Search for the cell housing the specified text and yield its [X, Y] center coordinate. 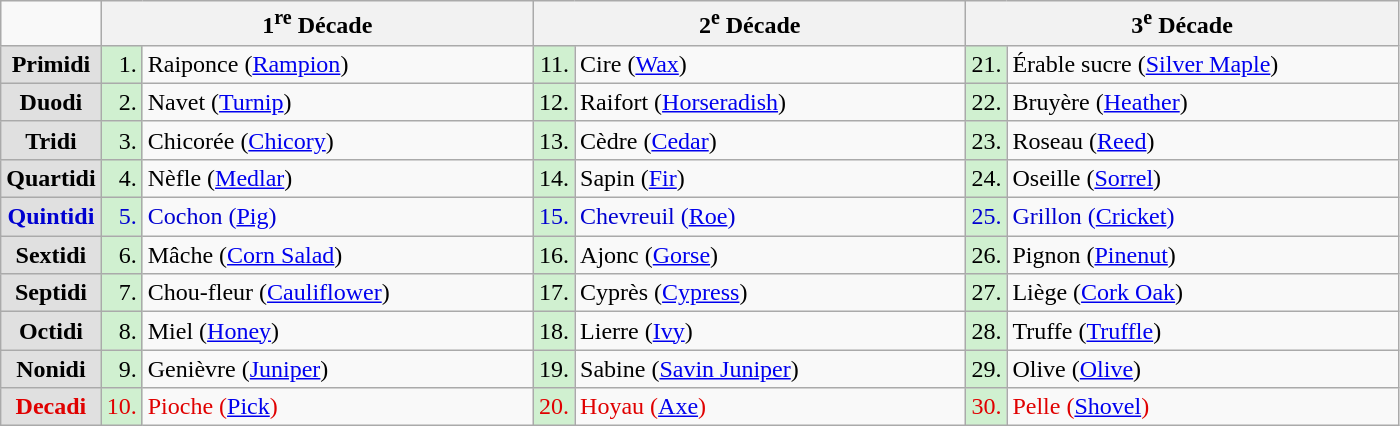
24. [986, 178]
8. [122, 331]
Primidi [51, 64]
Nonidi [51, 369]
Raifort (Horseradish) [770, 102]
Roseau (Reed) [1202, 140]
Érable sucre (Silver Maple) [1202, 64]
Pelle (Shovel) [1202, 407]
21. [986, 64]
Chicorée (Chicory) [338, 140]
2. [122, 102]
25. [986, 217]
19. [554, 369]
Mâche (Corn Salad) [338, 255]
27. [986, 293]
Oseille (Sorrel) [1202, 178]
3e Décade [1182, 24]
Lierre (Ivy) [770, 331]
Septidi [51, 293]
28. [986, 331]
Hoyau (Axe) [770, 407]
Nèfle (Medlar) [338, 178]
Navet (Turnip) [338, 102]
17. [554, 293]
10. [122, 407]
5. [122, 217]
Pignon (Pinenut) [1202, 255]
26. [986, 255]
Genièvre (Juniper) [338, 369]
15. [554, 217]
30. [986, 407]
Chevreuil (Roe) [770, 217]
Chou-fleur (Cauliflower) [338, 293]
29. [986, 369]
12. [554, 102]
13. [554, 140]
Cire (Wax) [770, 64]
14. [554, 178]
18. [554, 331]
Olive (Olive) [1202, 369]
Duodi [51, 102]
22. [986, 102]
Raiponce (Rampion) [338, 64]
Tridi [51, 140]
Grillon (Cricket) [1202, 217]
Octidi [51, 331]
4. [122, 178]
Quartidi [51, 178]
Decadi [51, 407]
23. [986, 140]
6. [122, 255]
20. [554, 407]
Liège (Cork Oak) [1202, 293]
Cyprès (Cypress) [770, 293]
Miel (Honey) [338, 331]
Ajonc (Gorse) [770, 255]
11. [554, 64]
1re Décade [317, 24]
Cèdre (Cedar) [770, 140]
16. [554, 255]
Sabine (Savin Juniper) [770, 369]
Pioche (Pick) [338, 407]
2e Décade [750, 24]
Sapin (Fir) [770, 178]
Truffe (Truffle) [1202, 331]
1. [122, 64]
9. [122, 369]
Cochon (Pig) [338, 217]
Sextidi [51, 255]
7. [122, 293]
Quintidi [51, 217]
3. [122, 140]
Bruyère (Heather) [1202, 102]
